Search for the cell housing the specified text and yield its (x, y) center coordinate. 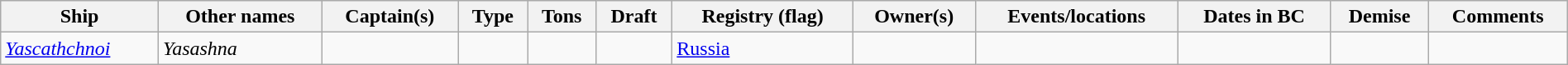
Registry (flag) (762, 17)
Other names (240, 17)
Dates in BC (1254, 17)
Owner(s) (914, 17)
Draft (633, 17)
Ship (79, 17)
Yascathchnoi (79, 48)
Russia (762, 48)
Captain(s) (390, 17)
Comments (1498, 17)
Events/locations (1077, 17)
Yasashna (240, 48)
Type (493, 17)
Tons (562, 17)
Demise (1379, 17)
